Scan for the cell matching the given text and deliver its (X, Y) coordinate at center. 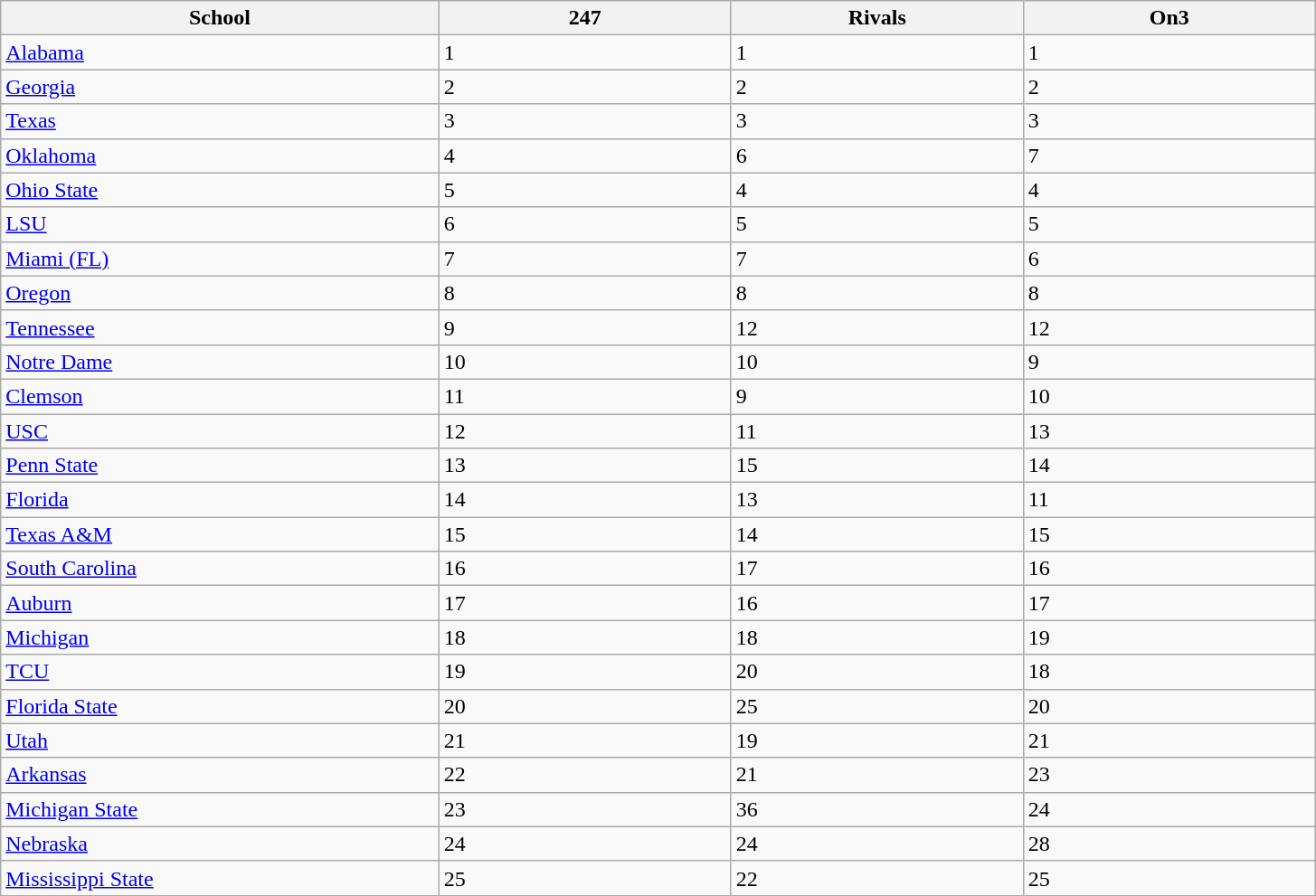
LSU (220, 224)
Auburn (220, 603)
Arkansas (220, 775)
Miami (FL) (220, 259)
Ohio State (220, 190)
Georgia (220, 87)
Rivals (877, 18)
Utah (220, 740)
USC (220, 431)
Oregon (220, 293)
Florida (220, 500)
Clemson (220, 396)
36 (877, 809)
Notre Dame (220, 362)
Mississippi State (220, 878)
South Carolina (220, 569)
Tennessee (220, 327)
Texas A&M (220, 534)
Michigan (220, 637)
Florida State (220, 706)
School (220, 18)
28 (1169, 844)
Alabama (220, 52)
Oklahoma (220, 156)
On3 (1169, 18)
Penn State (220, 466)
TCU (220, 672)
247 (584, 18)
Michigan State (220, 809)
Texas (220, 121)
Nebraska (220, 844)
